Capture the cell that displays the provided text and extract its (X, Y) central coordinate. 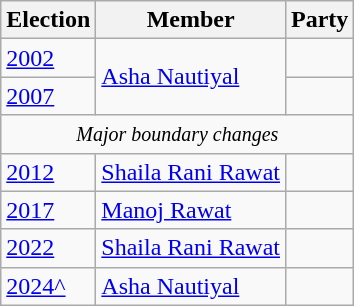
Manoj Rawat (191, 210)
Party (320, 20)
Major boundary changes (178, 134)
2022 (48, 248)
2024^ (48, 286)
2012 (48, 172)
2017 (48, 210)
2007 (48, 96)
Election (48, 20)
2002 (48, 58)
Member (191, 20)
